Pinpoint the cell where the given text exists, returning its [X, Y] midpoint coordinate. 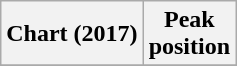
Chart (2017) [72, 34]
Peak position [189, 34]
